Provide the [X, Y] coordinate of the cell's center where the given text is located.  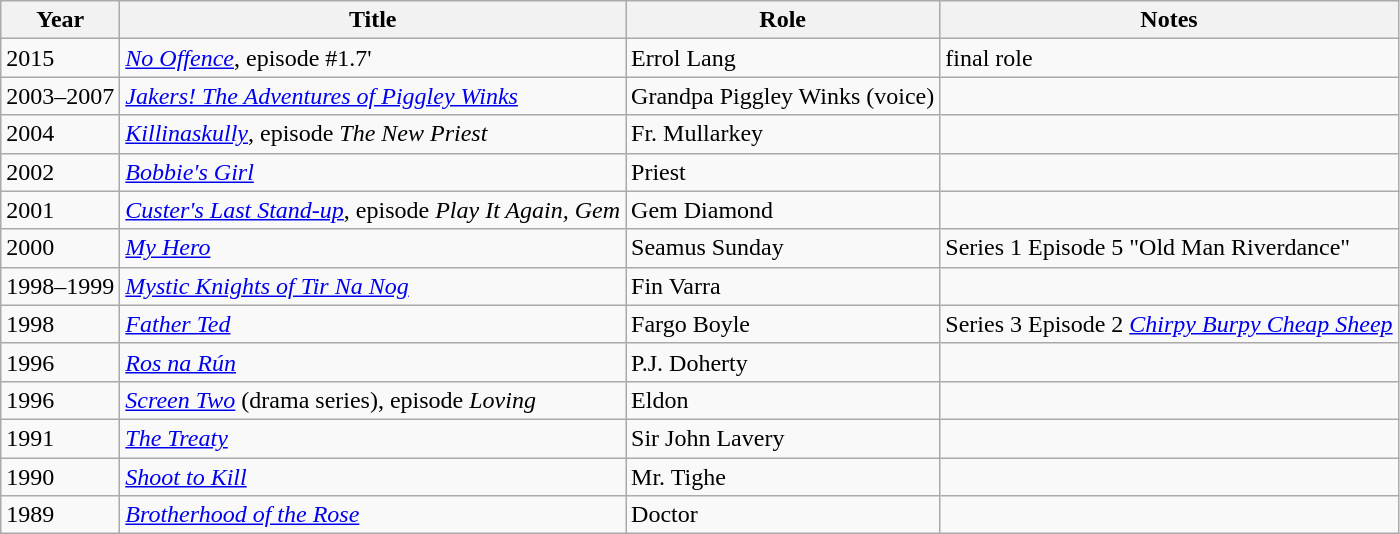
Series 3 Episode 2 Chirpy Burpy Cheap Sheep [1169, 324]
Grandpa Piggley Winks (voice) [783, 96]
Role [783, 20]
1990 [60, 477]
Eldon [783, 400]
2003–2007 [60, 96]
2000 [60, 248]
1991 [60, 438]
2015 [60, 58]
Seamus Sunday [783, 248]
Priest [783, 172]
Fargo Boyle [783, 324]
2001 [60, 210]
1998–1999 [60, 286]
Fin Varra [783, 286]
Series 1 Episode 5 "Old Man Riverdance" [1169, 248]
Doctor [783, 515]
No Offence, episode #1.7' [373, 58]
final role [1169, 58]
Bobbie's Girl [373, 172]
Custer's Last Stand-up, episode Play It Again, Gem [373, 210]
My Hero [373, 248]
Father Ted [373, 324]
Year [60, 20]
Screen Two (drama series), episode Loving [373, 400]
1989 [60, 515]
Mr. Tighe [783, 477]
Killinaskully, episode The New Priest [373, 134]
Title [373, 20]
1998 [60, 324]
Brotherhood of the Rose [373, 515]
Mystic Knights of Tir Na Nog [373, 286]
Jakers! The Adventures of Piggley Winks [373, 96]
The Treaty [373, 438]
Errol Lang [783, 58]
Fr. Mullarkey [783, 134]
Shoot to Kill [373, 477]
2004 [60, 134]
Ros na Rún [373, 362]
Sir John Lavery [783, 438]
P.J. Doherty [783, 362]
Notes [1169, 20]
2002 [60, 172]
Gem Diamond [783, 210]
